Return the [X, Y] coordinate for the center point of the cell that contains the specified text.  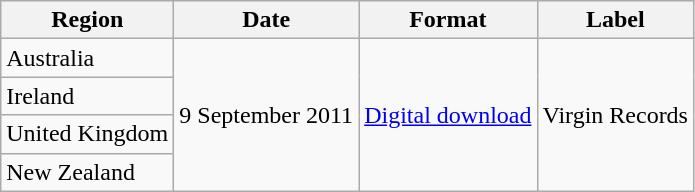
Date [266, 20]
United Kingdom [88, 134]
Format [448, 20]
Digital download [448, 115]
New Zealand [88, 172]
Virgin Records [615, 115]
Label [615, 20]
Region [88, 20]
Australia [88, 58]
9 September 2011 [266, 115]
Ireland [88, 96]
